Capture the cell that displays the provided text and extract its [X, Y] central coordinate. 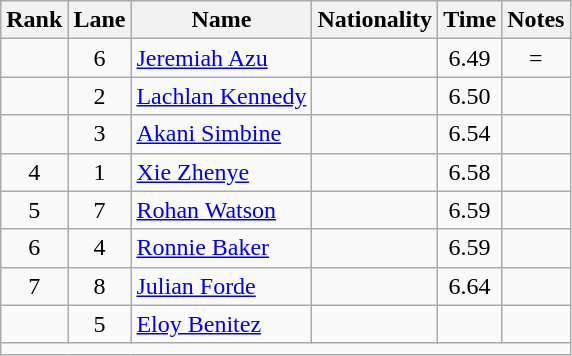
Name [222, 20]
6.64 [470, 286]
Notes [536, 20]
= [536, 58]
Time [470, 20]
2 [100, 96]
Rank [34, 20]
Ronnie Baker [222, 248]
Lachlan Kennedy [222, 96]
Jeremiah Azu [222, 58]
Lane [100, 20]
Rohan Watson [222, 210]
6.50 [470, 96]
8 [100, 286]
1 [100, 172]
Nationality [375, 20]
6.54 [470, 134]
Julian Forde [222, 286]
6.58 [470, 172]
Xie Zhenye [222, 172]
Akani Simbine [222, 134]
Eloy Benitez [222, 324]
3 [100, 134]
6.49 [470, 58]
